Provide the (X, Y) coordinate of the cell's center where the given text is located.  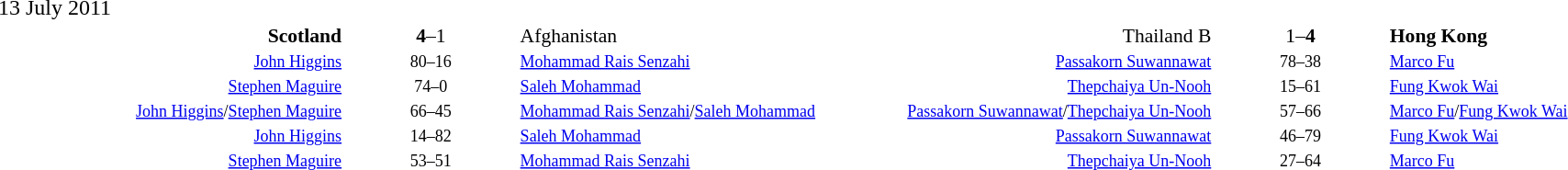
Mohammad Rais Senzahi/Saleh Mohammad (692, 111)
57–66 (1300, 111)
Thepchaiya Un-Nooh (1039, 87)
Afghanistan (692, 35)
15–61 (1300, 87)
80–16 (431, 62)
Thailand B (1039, 35)
4–1 (431, 35)
74–0 (431, 87)
78–38 (1300, 62)
46–79 (1300, 137)
66–45 (431, 111)
Mohammad Rais Senzahi (692, 62)
14–82 (431, 137)
Passakorn Suwannawat/Thepchaiya Un-Nooh (1039, 111)
1–4 (1300, 35)
